For the text-containing cell, return its midpoint in [X, Y] coordinate format. 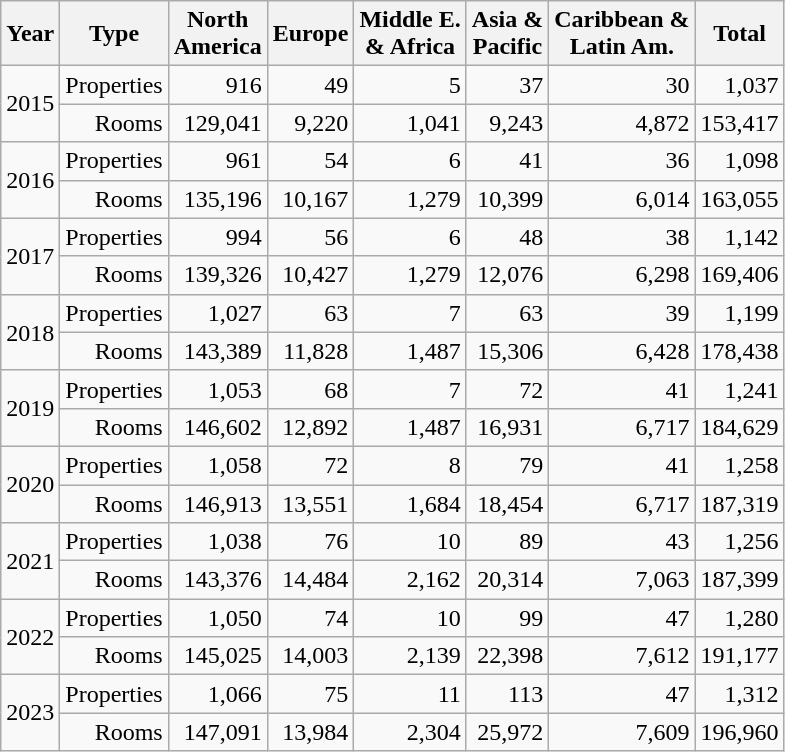
30 [622, 85]
20,314 [507, 580]
2,162 [410, 580]
916 [218, 85]
75 [310, 694]
Year [30, 34]
2023 [30, 713]
39 [622, 313]
13,984 [310, 732]
139,326 [218, 275]
Middle E. & Africa [410, 34]
Caribbean & Latin Am. [622, 34]
14,003 [310, 656]
7,063 [622, 580]
76 [310, 542]
NorthAmerica [218, 34]
11 [410, 694]
Asia & Pacific [507, 34]
191,177 [740, 656]
56 [310, 237]
153,417 [740, 123]
2018 [30, 332]
10,167 [310, 199]
Total [740, 34]
11,828 [310, 351]
187,319 [740, 503]
1,312 [740, 694]
43 [622, 542]
12,076 [507, 275]
2021 [30, 561]
163,055 [740, 199]
4,872 [622, 123]
147,091 [218, 732]
169,406 [740, 275]
143,376 [218, 580]
68 [310, 389]
22,398 [507, 656]
2019 [30, 408]
135,196 [218, 199]
Europe [310, 34]
2,139 [410, 656]
196,960 [740, 732]
1,041 [410, 123]
6,014 [622, 199]
12,892 [310, 427]
79 [507, 465]
15,306 [507, 351]
994 [218, 237]
1,027 [218, 313]
2015 [30, 104]
1,066 [218, 694]
10,399 [507, 199]
143,389 [218, 351]
74 [310, 618]
178,438 [740, 351]
36 [622, 161]
1,058 [218, 465]
146,913 [218, 503]
9,243 [507, 123]
1,098 [740, 161]
184,629 [740, 427]
6,298 [622, 275]
146,602 [218, 427]
48 [507, 237]
2,304 [410, 732]
1,038 [218, 542]
2016 [30, 180]
7,612 [622, 656]
14,484 [310, 580]
1,241 [740, 389]
1,258 [740, 465]
6,428 [622, 351]
1,050 [218, 618]
Type [114, 34]
7,609 [622, 732]
89 [507, 542]
5 [410, 85]
129,041 [218, 123]
2022 [30, 637]
37 [507, 85]
99 [507, 618]
10,427 [310, 275]
1,199 [740, 313]
961 [218, 161]
187,399 [740, 580]
1,684 [410, 503]
9,220 [310, 123]
1,053 [218, 389]
1,142 [740, 237]
1,037 [740, 85]
1,280 [740, 618]
13,551 [310, 503]
8 [410, 465]
54 [310, 161]
2020 [30, 484]
38 [622, 237]
25,972 [507, 732]
16,931 [507, 427]
145,025 [218, 656]
18,454 [507, 503]
113 [507, 694]
49 [310, 85]
1,256 [740, 542]
2017 [30, 256]
